Capture the cell that displays the provided text and extract its (X, Y) central coordinate. 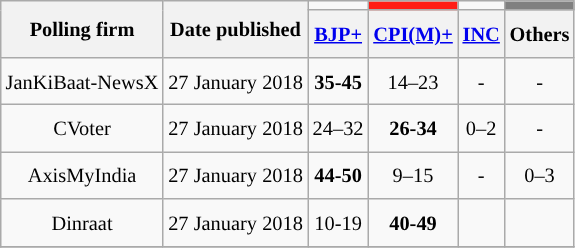
40-49 (412, 222)
0–3 (540, 174)
14–23 (412, 80)
BJP+ (338, 34)
Polling firm (82, 28)
0–2 (482, 128)
Others (540, 34)
CPI(M)+ (412, 34)
44-50 (338, 174)
INC (482, 34)
35-45 (338, 80)
CVoter (82, 128)
9–15 (412, 174)
AxisMyIndia (82, 174)
24–32 (338, 128)
Date published (235, 28)
JanKiBaat-NewsX (82, 80)
10-19 (338, 222)
Dinraat (82, 222)
26-34 (412, 128)
